Provide the (X, Y) coordinate of the cell's center where the given text is located.  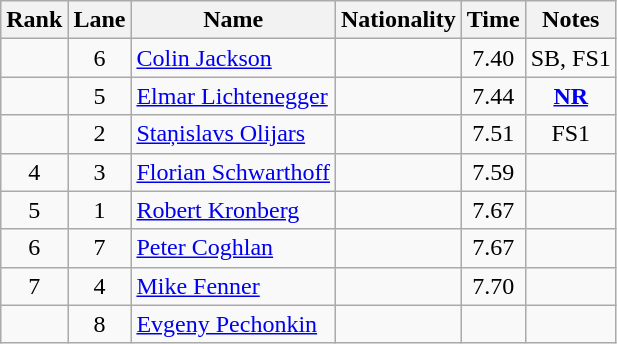
8 (100, 324)
2 (100, 134)
Elmar Lichtenegger (234, 96)
Time (493, 20)
7.40 (493, 58)
Colin Jackson (234, 58)
Evgeny Pechonkin (234, 324)
1 (100, 210)
Robert Kronberg (234, 210)
7.70 (493, 286)
7.59 (493, 172)
7.44 (493, 96)
Rank (34, 20)
NR (570, 96)
Peter Coghlan (234, 248)
FS1 (570, 134)
Mike Fenner (234, 286)
Notes (570, 20)
7.51 (493, 134)
Staņislavs Olijars (234, 134)
Name (234, 20)
SB, FS1 (570, 58)
Lane (100, 20)
Nationality (399, 20)
3 (100, 172)
Florian Schwarthoff (234, 172)
